Identify which cell holds the provided text, then report its (X, Y) central coordinate. 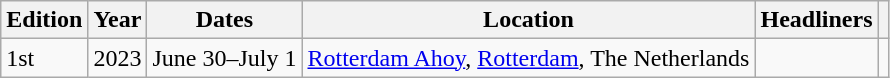
Rotterdam Ahoy, Rotterdam, The Netherlands (528, 58)
Headliners (816, 20)
2023 (118, 58)
Year (118, 20)
1st (44, 58)
Dates (224, 20)
Location (528, 20)
June 30–July 1 (224, 58)
Edition (44, 20)
